Scan for the cell matching the given text and deliver its [x, y] coordinate at center. 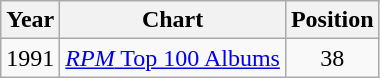
Position [332, 20]
38 [332, 58]
RPM Top 100 Albums [173, 58]
1991 [30, 58]
Year [30, 20]
Chart [173, 20]
